Provide the (x, y) coordinate of the cell's center where the given text is located.  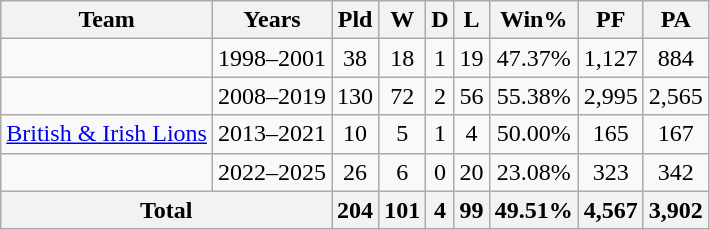
884 (676, 58)
D (440, 20)
19 (472, 58)
2,995 (610, 96)
4,567 (610, 210)
204 (356, 210)
3,902 (676, 210)
99 (472, 210)
PA (676, 20)
5 (402, 134)
130 (356, 96)
26 (356, 172)
56 (472, 96)
2 (440, 96)
55.38% (534, 96)
Win% (534, 20)
British & Irish Lions (107, 134)
W (402, 20)
2013–2021 (272, 134)
2008–2019 (272, 96)
0 (440, 172)
Pld (356, 20)
49.51% (534, 210)
323 (610, 172)
2022–2025 (272, 172)
6 (402, 172)
101 (402, 210)
L (472, 20)
47.37% (534, 58)
38 (356, 58)
23.08% (534, 172)
10 (356, 134)
18 (402, 58)
167 (676, 134)
72 (402, 96)
20 (472, 172)
342 (676, 172)
1,127 (610, 58)
1998–2001 (272, 58)
2,565 (676, 96)
50.00% (534, 134)
Years (272, 20)
PF (610, 20)
Total (166, 210)
165 (610, 134)
Team (107, 20)
